Pinpoint the cell where the given text exists, returning its (x, y) midpoint coordinate. 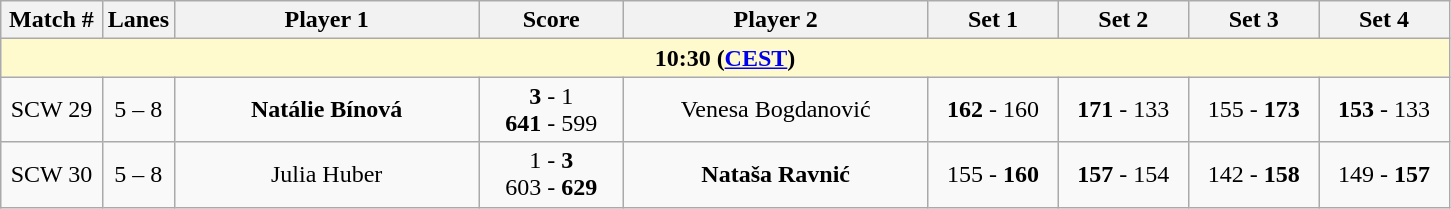
Score (552, 20)
SCW 29 (52, 110)
142 - 158 (1253, 174)
Natálie Bínová (327, 110)
Match # (52, 20)
SCW 30 (52, 174)
Player 2 (776, 20)
1 - 3 603 - 629 (552, 174)
155 - 160 (993, 174)
162 - 160 (993, 110)
Player 1 (327, 20)
10:30 (CEST) (725, 58)
Nataša Ravnić (776, 174)
Set 1 (993, 20)
Julia Huber (327, 174)
Lanes (138, 20)
3 - 1 641 - 599 (552, 110)
171 - 133 (1123, 110)
149 - 157 (1384, 174)
Set 3 (1253, 20)
157 - 154 (1123, 174)
Venesa Bogdanović (776, 110)
155 - 173 (1253, 110)
153 - 133 (1384, 110)
Set 4 (1384, 20)
Set 2 (1123, 20)
